Locate the cell with the specified text and output its (x, y) center coordinate. 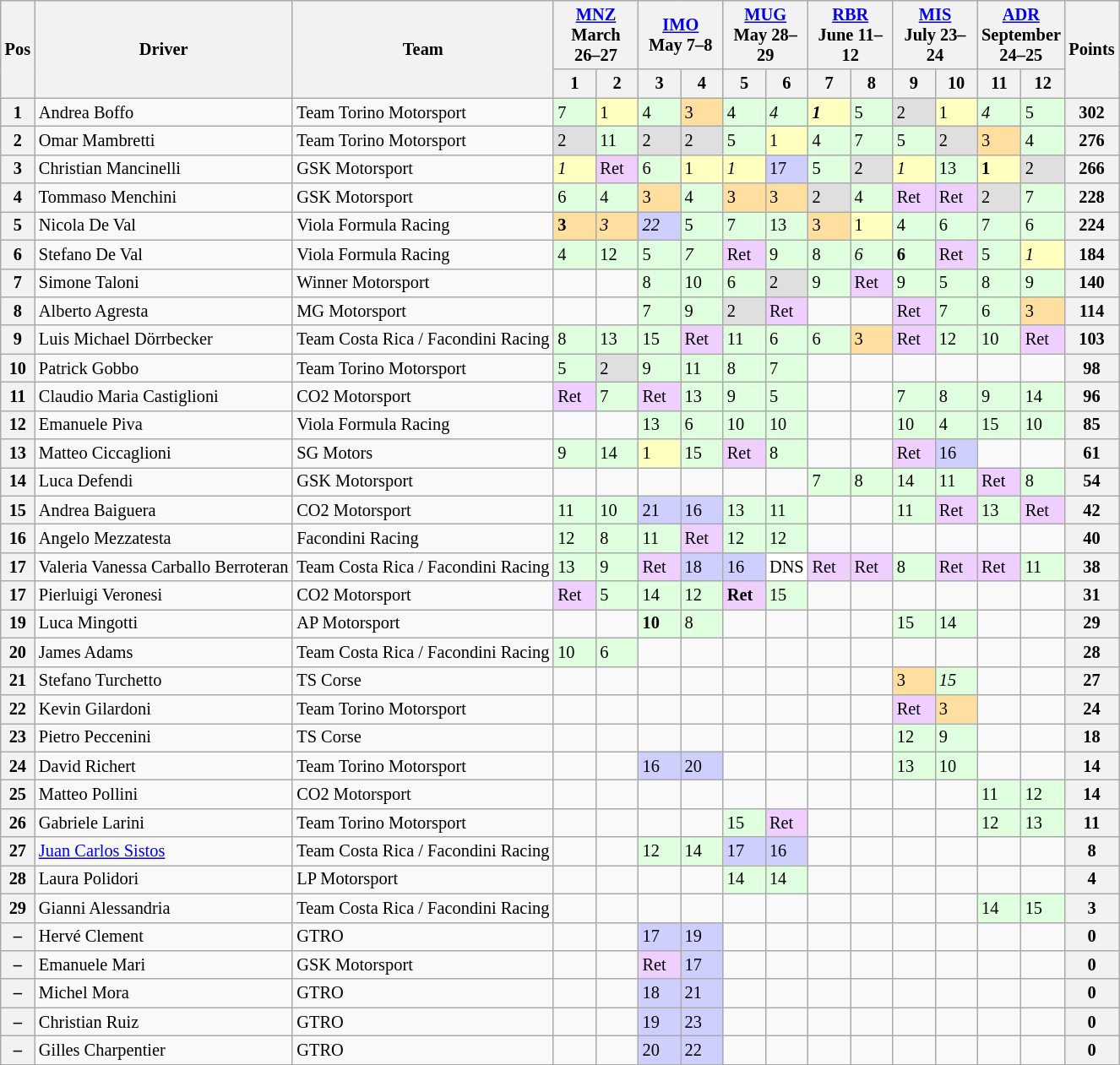
Pietro Peccenini (164, 737)
Facondini Racing (422, 538)
Stefano Turchetto (164, 681)
MG Motorsport (422, 311)
85 (1091, 425)
MNZMarch 26–27 (595, 35)
Nicola De Val (164, 225)
Alberto Agresta (164, 311)
Points (1091, 49)
276 (1091, 140)
266 (1091, 169)
103 (1091, 340)
AP Motorsport (422, 623)
Angelo Mezzatesta (164, 538)
Driver (164, 49)
40 (1091, 538)
42 (1091, 510)
Pos (18, 49)
224 (1091, 225)
Emanuele Piva (164, 425)
SG Motors (422, 454)
Andrea Baiguera (164, 510)
Juan Carlos Sistos (164, 851)
Claudio Maria Castiglioni (164, 396)
114 (1091, 311)
Luis Michael Dörrbecker (164, 340)
Andrea Boffo (164, 112)
26 (18, 823)
96 (1091, 396)
Luca Defendi (164, 481)
Gianni Alessandria (164, 908)
Laura Polidori (164, 879)
184 (1091, 254)
Christian Ruiz (164, 1022)
Tommaso Menchini (164, 198)
IMOMay 7–8 (681, 35)
James Adams (164, 652)
Matteo Pollini (164, 794)
Kevin Gilardoni (164, 709)
140 (1091, 283)
Gilles Charpentier (164, 1050)
MUGMay 28–29 (765, 35)
Gabriele Larini (164, 823)
Christian Mancinelli (164, 169)
Luca Mingotti (164, 623)
38 (1091, 567)
Winner Motorsport (422, 283)
228 (1091, 198)
Team (422, 49)
Stefano De Val (164, 254)
Pierluigi Veronesi (164, 595)
25 (18, 794)
David Richert (164, 766)
Michel Mora (164, 993)
302 (1091, 112)
MISJuly 23–24 (935, 35)
54 (1091, 481)
31 (1091, 595)
Patrick Gobbo (164, 368)
RBRJune 11–12 (851, 35)
Valeria Vanessa Carballo Berroteran (164, 567)
98 (1091, 368)
Hervé Clement (164, 937)
DNS (786, 567)
Simone Taloni (164, 283)
Matteo Ciccaglioni (164, 454)
Omar Mambretti (164, 140)
ADRSeptember 24–25 (1020, 35)
LP Motorsport (422, 879)
61 (1091, 454)
Emanuele Mari (164, 964)
